For the text-containing cell, return its midpoint in [X, Y] coordinate format. 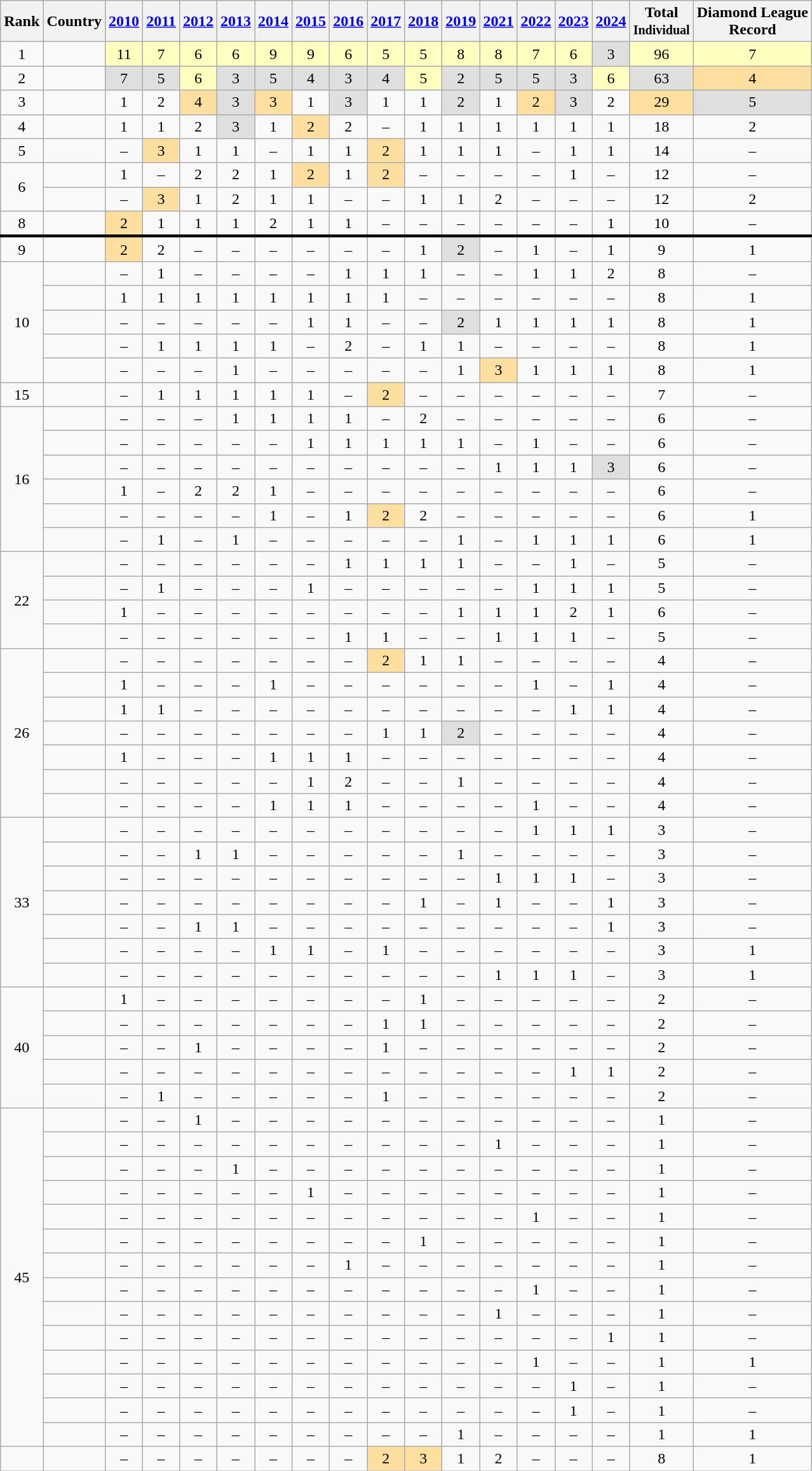
63 [661, 78]
40 [22, 1047]
2023 [573, 22]
45 [22, 1277]
2018 [423, 22]
2019 [461, 22]
2015 [311, 22]
18 [661, 126]
Rank [22, 22]
2021 [498, 22]
2011 [161, 22]
16 [22, 479]
2022 [536, 22]
TotalIndividual [661, 22]
2014 [273, 22]
14 [661, 151]
2017 [386, 22]
11 [125, 54]
2024 [611, 22]
15 [22, 395]
26 [22, 733]
2016 [348, 22]
22 [22, 600]
2012 [198, 22]
Country [74, 22]
2013 [235, 22]
2010 [125, 22]
Diamond LeagueRecord [752, 22]
96 [661, 54]
33 [22, 902]
29 [661, 102]
